Search for the cell housing the specified text and yield its [X, Y] center coordinate. 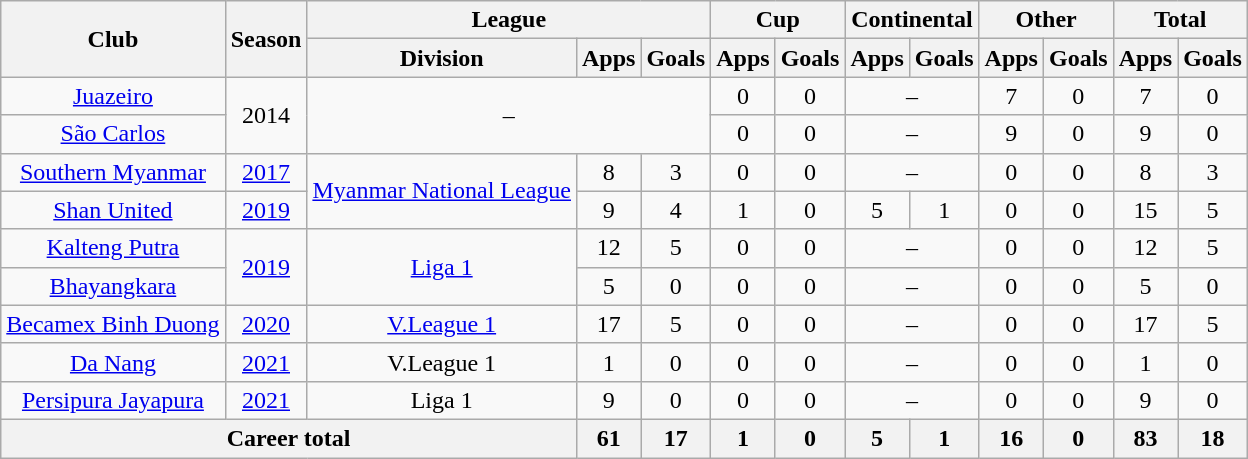
2014 [266, 115]
League [509, 20]
18 [1213, 438]
Persipura Jayapura [113, 400]
Cup [778, 20]
Becamex Binh Duong [113, 324]
Season [266, 39]
Kalteng Putra [113, 248]
83 [1145, 438]
Bhayangkara [113, 286]
15 [1145, 210]
Club [113, 39]
2017 [266, 172]
16 [1011, 438]
Da Nang [113, 362]
Continental [912, 20]
Juazeiro [113, 96]
Other [1046, 20]
Career total [289, 438]
Total [1180, 20]
2020 [266, 324]
Division [442, 58]
São Carlos [113, 134]
61 [608, 438]
4 [676, 210]
Shan United [113, 210]
Myanmar National League [442, 191]
Southern Myanmar [113, 172]
